Detect which cell encompasses the target text, then output its (x, y) center coordinate. 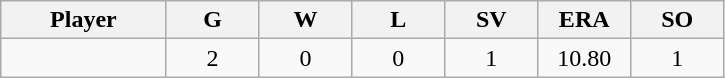
2 (212, 58)
Player (84, 20)
W (306, 20)
L (398, 20)
SO (678, 20)
ERA (584, 20)
G (212, 20)
10.80 (584, 58)
SV (492, 20)
